Provide the [X, Y] coordinate of the cell's center where the given text is located.  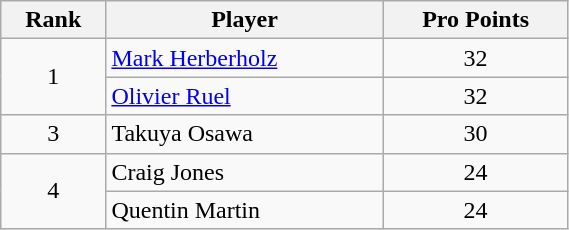
1 [54, 77]
Takuya Osawa [244, 134]
Pro Points [476, 20]
Craig Jones [244, 172]
Quentin Martin [244, 210]
30 [476, 134]
Mark Herberholz [244, 58]
Olivier Ruel [244, 96]
4 [54, 191]
Player [244, 20]
3 [54, 134]
Rank [54, 20]
